Return [x, y] of the center of cell containing provided text 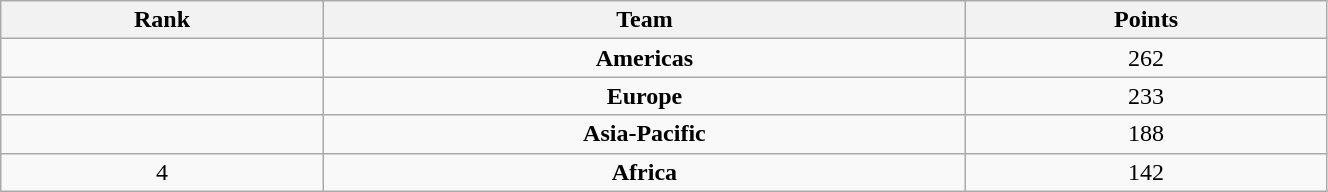
262 [1146, 58]
Team [644, 20]
Points [1146, 20]
Europe [644, 96]
188 [1146, 134]
4 [162, 172]
233 [1146, 96]
Rank [162, 20]
Africa [644, 172]
142 [1146, 172]
Americas [644, 58]
Asia-Pacific [644, 134]
